Scan for the cell matching the given text and deliver its [x, y] coordinate at center. 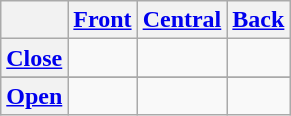
Front [102, 20]
Central [182, 20]
Back [258, 20]
Open [34, 96]
Close [34, 58]
